Search for the cell housing the specified text and yield its (X, Y) center coordinate. 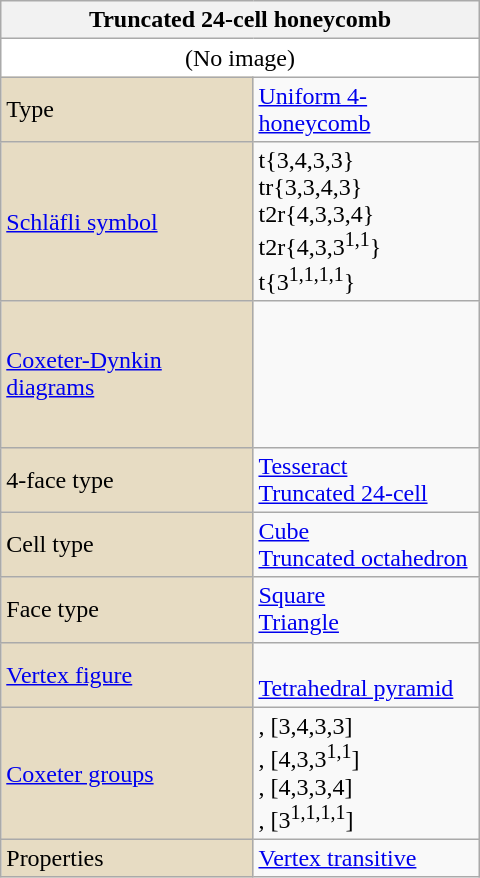
Tetrahedral pyramid (366, 674)
Schläfli symbol (127, 222)
SquareTriangle (366, 610)
Cell type (127, 544)
Vertex transitive (366, 858)
Cube Truncated octahedron (366, 544)
, [3,4,3,3], [4,3,31,1], [4,3,3,4], [31,1,1,1] (366, 773)
4-face type (127, 480)
Coxeter groups (127, 773)
Properties (127, 858)
Tesseract Truncated 24-cell (366, 480)
(No image) (240, 58)
Coxeter-Dynkin diagrams (127, 374)
Truncated 24-cell honeycomb (240, 20)
Type (127, 110)
t{3,4,3,3}tr{3,3,4,3}t2r{4,3,3,4}t2r{4,3,31,1}t{31,1,1,1} (366, 222)
Uniform 4-honeycomb (366, 110)
Face type (127, 610)
Vertex figure (127, 674)
